For the text-containing cell, return its midpoint in [X, Y] coordinate format. 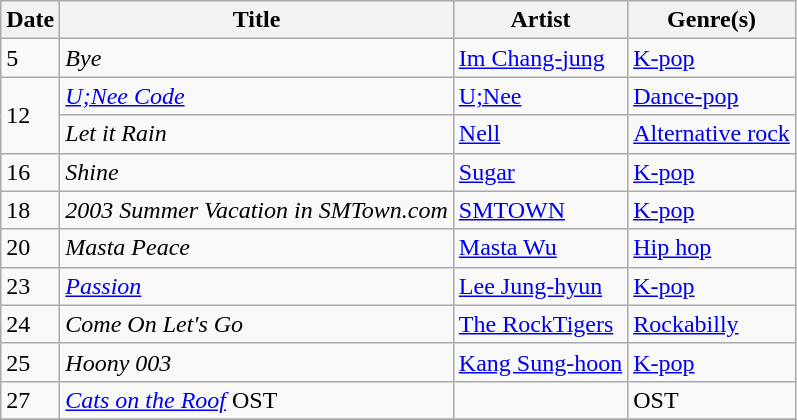
Title [257, 20]
25 [30, 362]
Cats on the Roof OST [257, 400]
Sugar [540, 172]
Date [30, 20]
Masta Wu [540, 248]
18 [30, 210]
Hip hop [712, 248]
Let it Rain [257, 134]
Dance-pop [712, 96]
23 [30, 286]
Im Chang-jung [540, 58]
16 [30, 172]
Genre(s) [712, 20]
27 [30, 400]
Passion [257, 286]
Alternative rock [712, 134]
5 [30, 58]
24 [30, 324]
Hoony 003 [257, 362]
Come On Let's Go [257, 324]
12 [30, 115]
Artist [540, 20]
Nell [540, 134]
2003 Summer Vacation in SMTown.com [257, 210]
Shine [257, 172]
U;Nee [540, 96]
Masta Peace [257, 248]
SMTOWN [540, 210]
The RockTigers [540, 324]
Rockabilly [712, 324]
Bye [257, 58]
Kang Sung-hoon [540, 362]
OST [712, 400]
20 [30, 248]
U;Nee Code [257, 96]
Lee Jung-hyun [540, 286]
